Pinpoint the cell where the given text exists, returning its [x, y] midpoint coordinate. 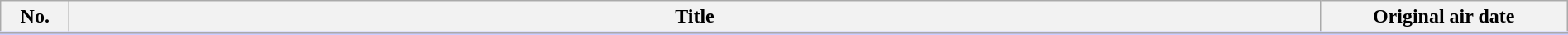
No. [35, 17]
Title [695, 17]
Original air date [1444, 17]
